Extract the [x, y] coordinate from the center of the cell holding the provided text.  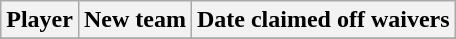
New team [134, 20]
Player [40, 20]
Date claimed off waivers [323, 20]
